Search for the cell housing the specified text and yield its (X, Y) center coordinate. 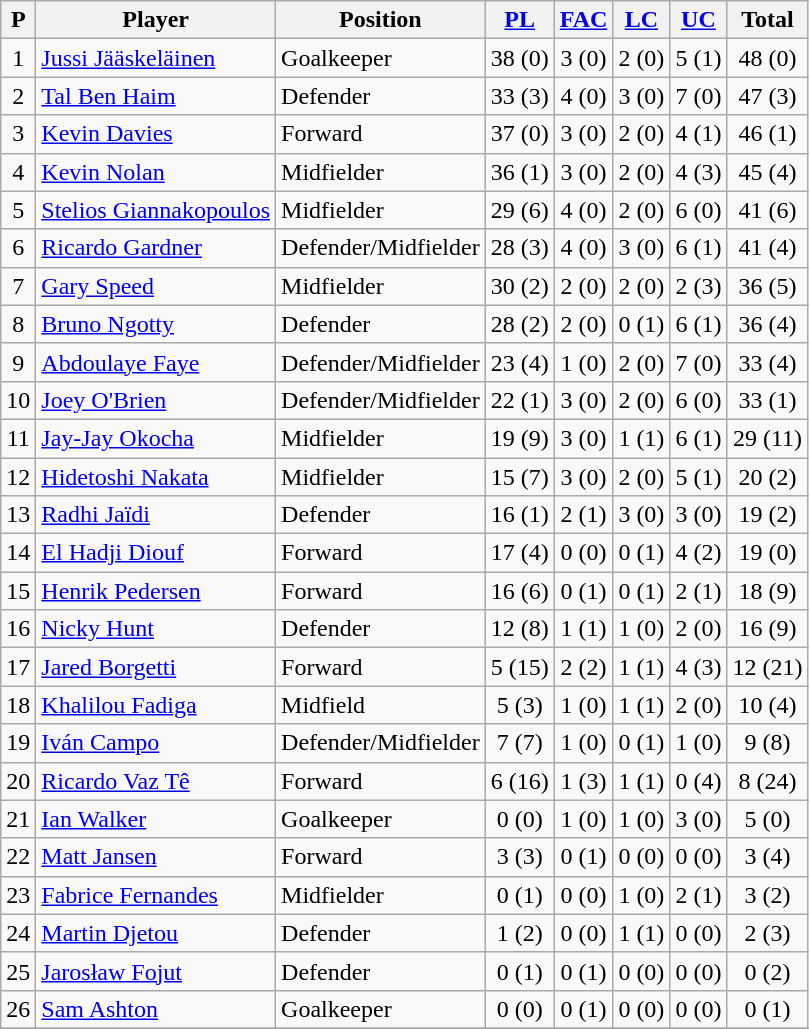
47 (3) (768, 96)
14 (18, 553)
Jarosław Fojut (156, 971)
1 (2) (520, 933)
7 (7) (520, 743)
Player (156, 20)
0 (4) (698, 781)
2 (18, 96)
9 (8) (768, 743)
4 (2) (698, 553)
Henrik Pedersen (156, 591)
Ian Walker (156, 819)
20 (2) (768, 477)
UC (698, 20)
1 (18, 58)
Fabrice Fernandes (156, 895)
16 (1) (520, 515)
17 (4) (520, 553)
12 (21) (768, 667)
21 (18, 819)
5 (0) (768, 819)
16 (9) (768, 629)
36 (4) (768, 324)
22 (1) (520, 400)
10 (4) (768, 705)
19 (2) (768, 515)
Total (768, 20)
16 (6) (520, 591)
Jared Borgetti (156, 667)
11 (18, 438)
Jay-Jay Okocha (156, 438)
24 (18, 933)
Ricardo Gardner (156, 248)
0 (2) (768, 971)
Ricardo Vaz Tê (156, 781)
33 (4) (768, 362)
9 (18, 362)
3 (18, 134)
38 (0) (520, 58)
28 (2) (520, 324)
41 (4) (768, 248)
4 (1) (698, 134)
36 (5) (768, 286)
2 (2) (584, 667)
Tal Ben Haim (156, 96)
4 (18, 172)
FAC (584, 20)
Matt Jansen (156, 857)
10 (18, 400)
Nicky Hunt (156, 629)
29 (6) (520, 210)
Midfield (381, 705)
29 (11) (768, 438)
Position (381, 20)
P (18, 20)
Jussi Jääskeläinen (156, 58)
Iván Campo (156, 743)
12 (8) (520, 629)
3 (3) (520, 857)
Gary Speed (156, 286)
5 (3) (520, 705)
22 (18, 857)
25 (18, 971)
LC (642, 20)
Khalilou Fadiga (156, 705)
18 (18, 705)
Radhi Jaïdi (156, 515)
41 (6) (768, 210)
23 (4) (520, 362)
37 (0) (520, 134)
7 (18, 286)
36 (1) (520, 172)
3 (4) (768, 857)
Sam Ashton (156, 1009)
16 (18, 629)
48 (0) (768, 58)
Kevin Nolan (156, 172)
8 (18, 324)
19 (0) (768, 553)
19 (9) (520, 438)
Kevin Davies (156, 134)
PL (520, 20)
1 (3) (584, 781)
30 (2) (520, 286)
15 (7) (520, 477)
Abdoulaye Faye (156, 362)
12 (18, 477)
El Hadji Diouf (156, 553)
33 (3) (520, 96)
Hidetoshi Nakata (156, 477)
17 (18, 667)
3 (2) (768, 895)
6 (18, 248)
33 (1) (768, 400)
46 (1) (768, 134)
15 (18, 591)
Joey O'Brien (156, 400)
20 (18, 781)
19 (18, 743)
5 (18, 210)
8 (24) (768, 781)
26 (18, 1009)
Bruno Ngotty (156, 324)
6 (16) (520, 781)
28 (3) (520, 248)
23 (18, 895)
13 (18, 515)
5 (15) (520, 667)
45 (4) (768, 172)
Stelios Giannakopoulos (156, 210)
Martin Djetou (156, 933)
18 (9) (768, 591)
